Detect which cell encompasses the target text, then output its [X, Y] center coordinate. 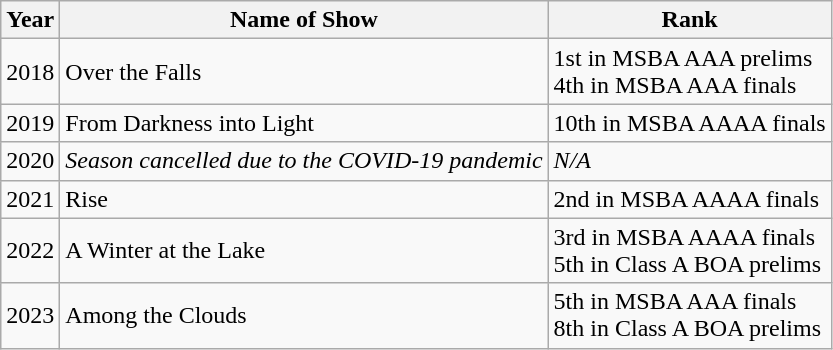
2021 [30, 199]
Rank [690, 20]
2023 [30, 316]
1st in MSBA AAA prelims 4th in MSBA AAA finals [690, 72]
Year [30, 20]
2020 [30, 161]
10th in MSBA AAAA finals [690, 123]
From Darkness into Light [304, 123]
Among the Clouds [304, 316]
5th in MSBA AAA finals8th in Class A BOA prelims [690, 316]
Rise [304, 199]
2019 [30, 123]
2022 [30, 250]
N/A [690, 161]
2nd in MSBA AAAA finals [690, 199]
Over the Falls [304, 72]
2018 [30, 72]
Season cancelled due to the COVID-19 pandemic [304, 161]
A Winter at the Lake [304, 250]
3rd in MSBA AAAA finals 5th in Class A BOA prelims [690, 250]
Name of Show [304, 20]
